Extract the [X, Y] coordinate from the center of the cell holding the provided text.  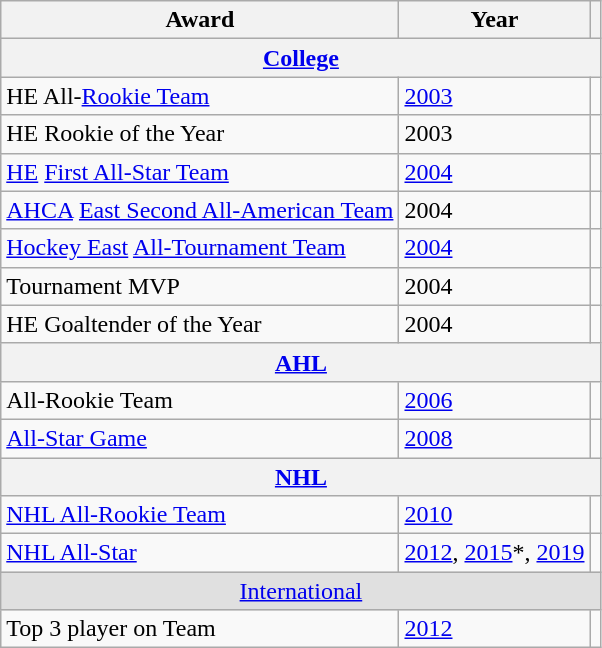
College [301, 58]
2012, 2015*, 2019 [494, 553]
HE Rookie of the Year [200, 134]
All-Star Game [200, 438]
2008 [494, 438]
2012 [494, 629]
Year [494, 20]
Hockey East All-Tournament Team [200, 248]
Tournament MVP [200, 286]
Top 3 player on Team [200, 629]
HE All-Rookie Team [200, 96]
NHL All-Rookie Team [200, 515]
2006 [494, 400]
All-Rookie Team [200, 400]
Award [200, 20]
AHL [301, 362]
NHL [301, 477]
HE First All-Star Team [200, 172]
NHL All-Star [200, 553]
HE Goaltender of the Year [200, 324]
2010 [494, 515]
AHCA East Second All-American Team [200, 210]
International [301, 591]
